Detect which cell encompasses the target text, then output its (x, y) center coordinate. 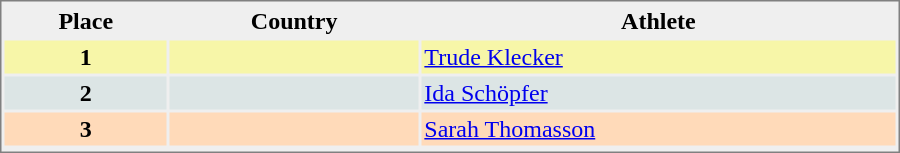
Ida Schöpfer (658, 92)
Sarah Thomasson (658, 128)
Trude Klecker (658, 56)
2 (85, 92)
Country (294, 20)
1 (85, 56)
Athlete (658, 20)
Place (85, 20)
3 (85, 128)
